Extract the [X, Y] coordinate from the center of the cell holding the provided text.  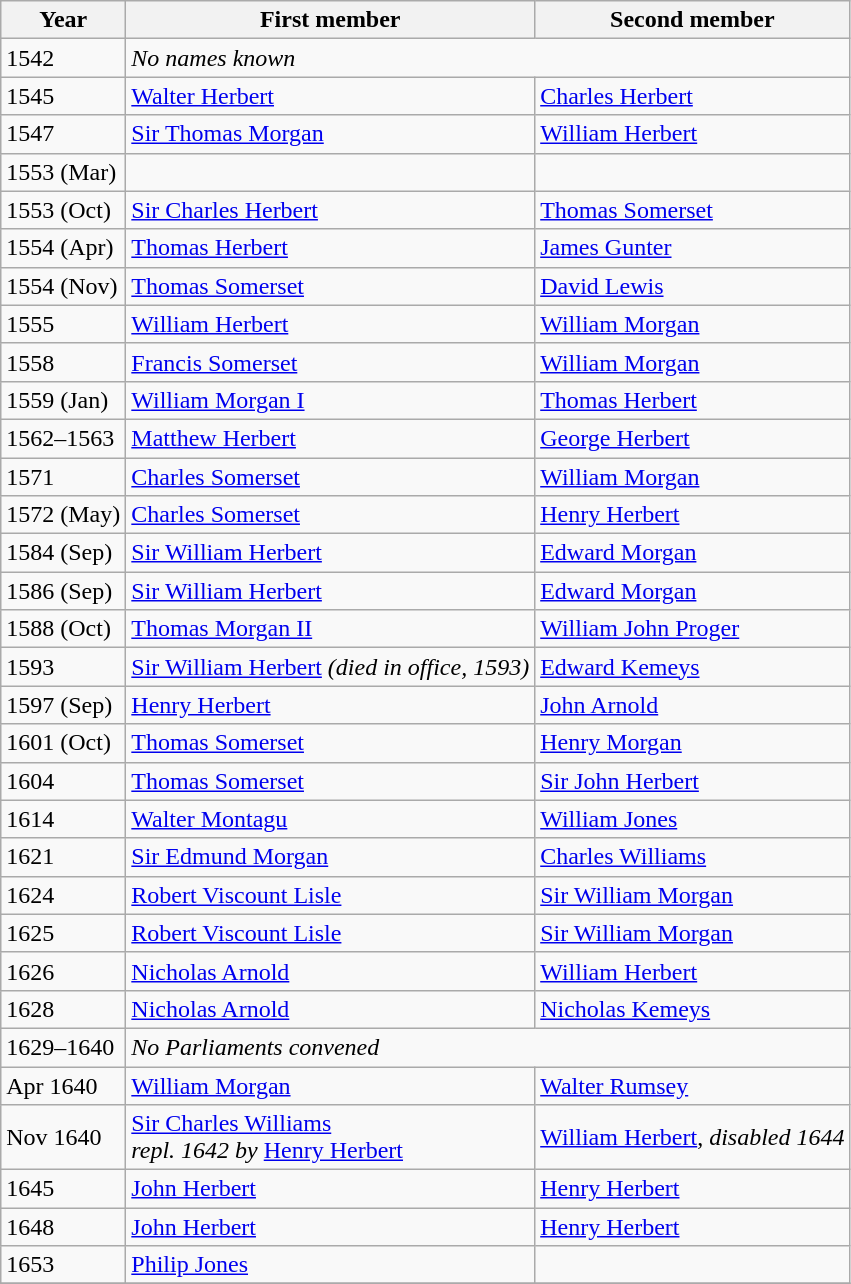
1554 (Nov) [64, 286]
1588 (Oct) [64, 629]
1558 [64, 362]
Sir Charles Williams repl. 1642 by Henry Herbert [330, 1138]
1648 [64, 1227]
1562–1563 [64, 438]
William Morgan I [330, 400]
1571 [64, 477]
David Lewis [692, 286]
Walter Rumsey [692, 1085]
Apr 1640 [64, 1085]
1624 [64, 895]
1628 [64, 1009]
Thomas Morgan II [330, 629]
Matthew Herbert [330, 438]
1625 [64, 933]
Nov 1640 [64, 1138]
1629–1640 [64, 1047]
Walter Montagu [330, 819]
1653 [64, 1265]
Sir John Herbert [692, 781]
1572 (May) [64, 515]
Sir William Herbert (died in office, 1593) [330, 667]
1597 (Sep) [64, 705]
Sir Thomas Morgan [330, 134]
William John Proger [692, 629]
1593 [64, 667]
William Jones [692, 819]
1584 (Sep) [64, 553]
1554 (Apr) [64, 248]
1559 (Jan) [64, 400]
1553 (Oct) [64, 210]
Philip Jones [330, 1265]
1601 (Oct) [64, 743]
Edward Kemeys [692, 667]
1545 [64, 96]
Francis Somerset [330, 362]
1542 [64, 58]
1555 [64, 324]
1626 [64, 971]
James Gunter [692, 248]
1586 (Sep) [64, 591]
Henry Morgan [692, 743]
1547 [64, 134]
John Arnold [692, 705]
Sir Charles Herbert [330, 210]
1553 (Mar) [64, 172]
Charles Williams [692, 857]
1621 [64, 857]
Walter Herbert [330, 96]
No Parliaments convened [488, 1047]
Charles Herbert [692, 96]
Second member [692, 20]
Nicholas Kemeys [692, 1009]
First member [330, 20]
Sir Edmund Morgan [330, 857]
George Herbert [692, 438]
William Herbert, disabled 1644 [692, 1138]
1645 [64, 1189]
1614 [64, 819]
1604 [64, 781]
Year [64, 20]
No names known [488, 58]
